For the text-containing cell, return its midpoint in (X, Y) coordinate format. 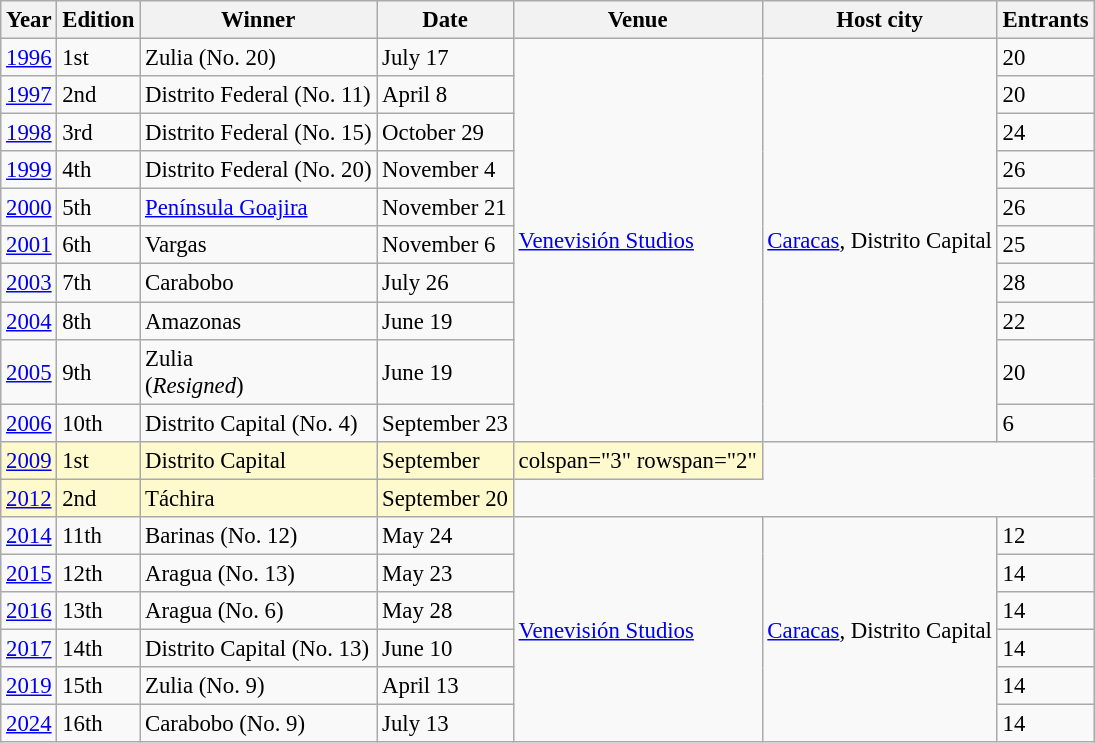
2017 (29, 648)
April 8 (445, 95)
November 4 (445, 170)
6 (1046, 423)
Distrito Federal (No. 20) (258, 170)
2000 (29, 208)
2012 (29, 498)
28 (1046, 283)
14th (98, 648)
2006 (29, 423)
July 17 (445, 58)
Península Goajira (258, 208)
June 10 (445, 648)
Edition (98, 20)
Carabobo (No. 9) (258, 724)
12th (98, 573)
May 28 (445, 611)
1999 (29, 170)
25 (1046, 245)
Host city (880, 20)
2019 (29, 686)
Year (29, 20)
2024 (29, 724)
22 (1046, 321)
11th (98, 536)
1996 (29, 58)
Distrito Capital (258, 460)
July 26 (445, 283)
2005 (29, 372)
Zulia (No. 20) (258, 58)
4th (98, 170)
2001 (29, 245)
1997 (29, 95)
Date (445, 20)
Distrito Federal (No. 11) (258, 95)
Aragua (No. 6) (258, 611)
9th (98, 372)
16th (98, 724)
Vargas (258, 245)
May 23 (445, 573)
Venue (638, 20)
6th (98, 245)
24 (1046, 133)
Entrants (1046, 20)
12 (1046, 536)
13th (98, 611)
July 13 (445, 724)
Zulia (No. 9) (258, 686)
October 29 (445, 133)
September 23 (445, 423)
15th (98, 686)
3rd (98, 133)
2016 (29, 611)
2003 (29, 283)
September (445, 460)
Aragua (No. 13) (258, 573)
7th (98, 283)
2004 (29, 321)
November 6 (445, 245)
Distrito Capital (No. 4) (258, 423)
May 24 (445, 536)
Táchira (258, 498)
Winner (258, 20)
2015 (29, 573)
April 13 (445, 686)
November 21 (445, 208)
2009 (29, 460)
8th (98, 321)
Barinas (No. 12) (258, 536)
Zulia(Resigned) (258, 372)
September 20 (445, 498)
Amazonas (258, 321)
5th (98, 208)
Distrito Federal (No. 15) (258, 133)
Carabobo (258, 283)
colspan="3" rowspan="2" (638, 460)
10th (98, 423)
Distrito Capital (No. 13) (258, 648)
2014 (29, 536)
1998 (29, 133)
